Detect which cell encompasses the target text, then output its (X, Y) center coordinate. 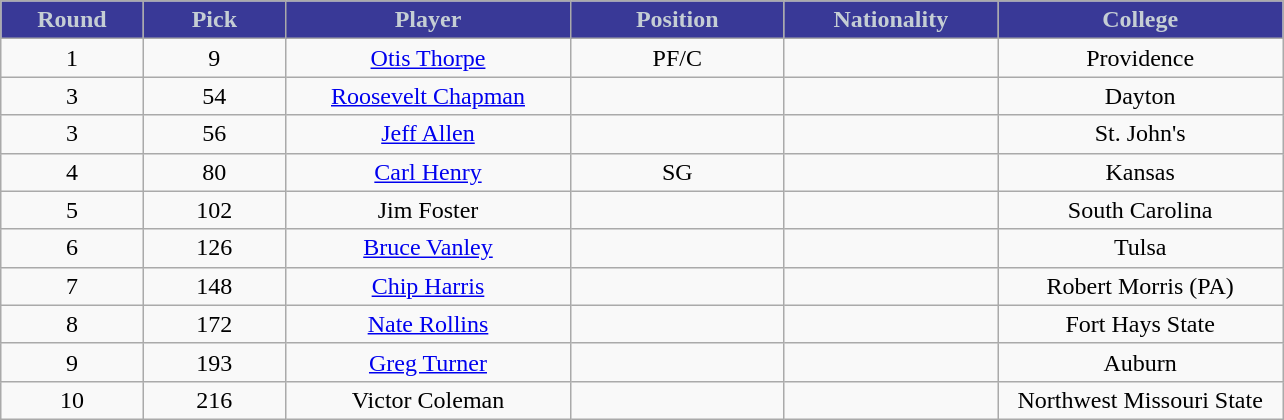
Nate Rollins (428, 324)
Round (72, 20)
SG (677, 172)
Player (428, 20)
Fort Hays State (1140, 324)
Jim Foster (428, 210)
102 (214, 210)
Northwest Missouri State (1140, 400)
Victor Coleman (428, 400)
Providence (1140, 58)
4 (72, 172)
7 (72, 286)
54 (214, 96)
Tulsa (1140, 248)
South Carolina (1140, 210)
Position (677, 20)
Jeff Allen (428, 134)
1 (72, 58)
St. John's (1140, 134)
56 (214, 134)
126 (214, 248)
Auburn (1140, 362)
Roosevelt Chapman (428, 96)
148 (214, 286)
193 (214, 362)
Chip Harris (428, 286)
6 (72, 248)
Pick (214, 20)
172 (214, 324)
Robert Morris (PA) (1140, 286)
5 (72, 210)
Greg Turner (428, 362)
216 (214, 400)
Bruce Vanley (428, 248)
Kansas (1140, 172)
Dayton (1140, 96)
8 (72, 324)
Otis Thorpe (428, 58)
College (1140, 20)
80 (214, 172)
PF/C (677, 58)
Nationality (891, 20)
10 (72, 400)
Carl Henry (428, 172)
